Capture the cell that displays the provided text and extract its (X, Y) central coordinate. 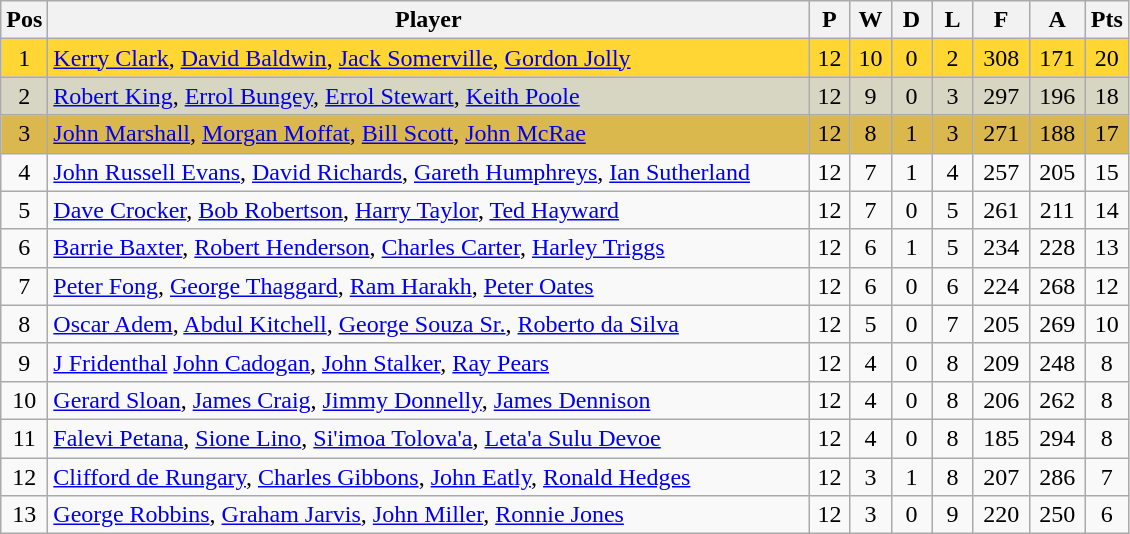
Robert King, Errol Bungey, Errol Stewart, Keith Poole (428, 96)
211 (1057, 210)
234 (1001, 248)
271 (1001, 134)
A (1057, 20)
Falevi Petana, Sione Lino, Si'imoa Tolova'a, Leta'a Sulu Devoe (428, 438)
P (830, 20)
209 (1001, 362)
F (1001, 20)
196 (1057, 96)
15 (1106, 172)
Peter Fong, George Thaggard, Ram Harakh, Peter Oates (428, 286)
18 (1106, 96)
207 (1001, 477)
L (952, 20)
220 (1001, 515)
171 (1057, 58)
Oscar Adem, Abdul Kitchell, George Souza Sr., Roberto da Silva (428, 324)
250 (1057, 515)
Kerry Clark, David Baldwin, Jack Somerville, Gordon Jolly (428, 58)
257 (1001, 172)
228 (1057, 248)
Dave Crocker, Bob Robertson, Harry Taylor, Ted Hayward (428, 210)
14 (1106, 210)
Pos (24, 20)
W (870, 20)
Clifford de Rungary, Charles Gibbons, John Eatly, Ronald Hedges (428, 477)
D (912, 20)
J Fridenthal John Cadogan, John Stalker, Ray Pears (428, 362)
11 (24, 438)
George Robbins, Graham Jarvis, John Miller, Ronnie Jones (428, 515)
261 (1001, 210)
20 (1106, 58)
269 (1057, 324)
248 (1057, 362)
17 (1106, 134)
188 (1057, 134)
John Russell Evans, David Richards, Gareth Humphreys, Ian Sutherland (428, 172)
Barrie Baxter, Robert Henderson, Charles Carter, Harley Triggs (428, 248)
297 (1001, 96)
185 (1001, 438)
286 (1057, 477)
224 (1001, 286)
John Marshall, Morgan Moffat, Bill Scott, John McRae (428, 134)
308 (1001, 58)
206 (1001, 400)
Player (428, 20)
Pts (1106, 20)
Gerard Sloan, James Craig, Jimmy Donnelly, James Dennison (428, 400)
294 (1057, 438)
262 (1057, 400)
268 (1057, 286)
